For the text-containing cell, return its midpoint in (x, y) coordinate format. 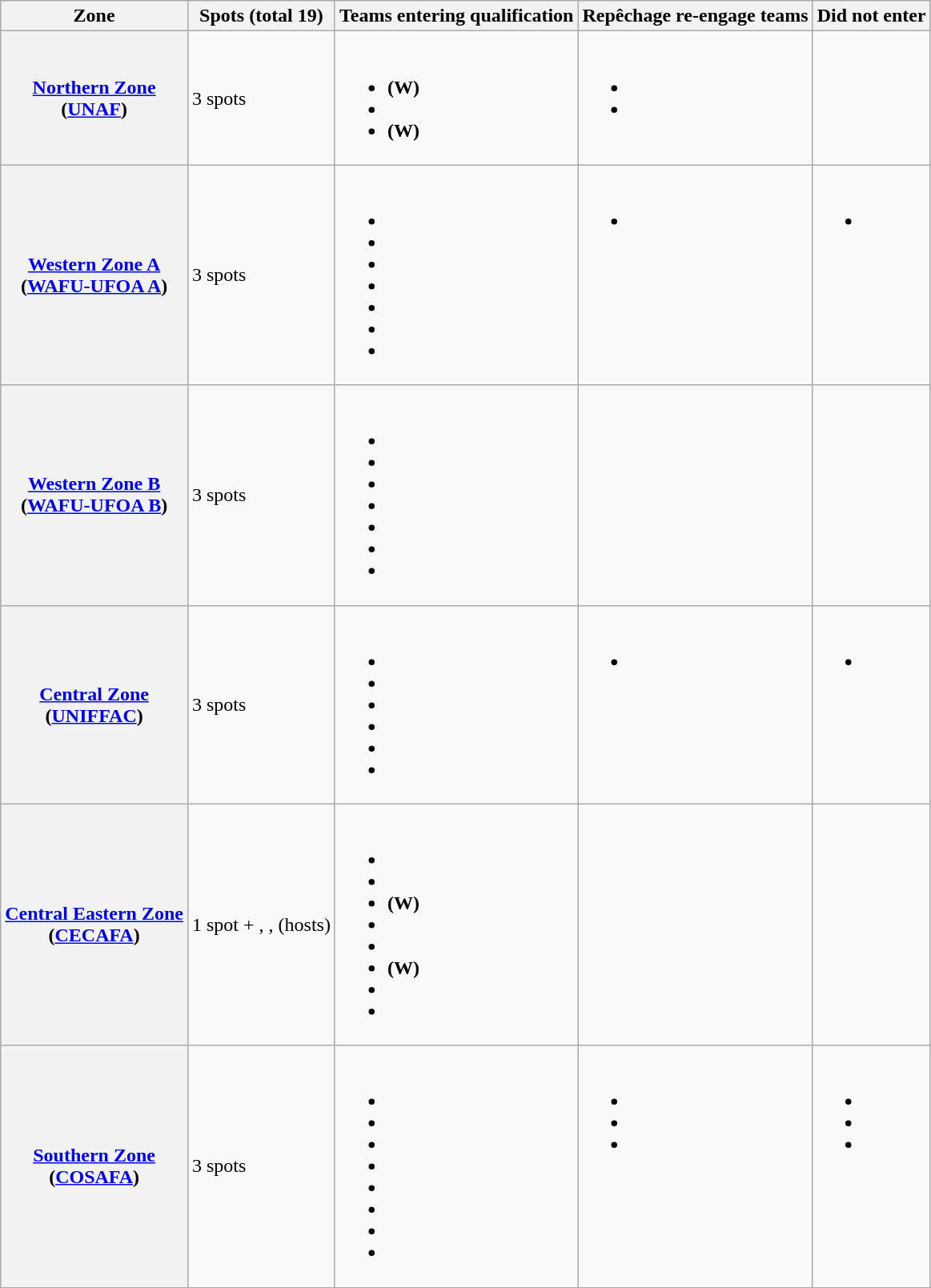
Spots (total 19) (261, 16)
Central Zone(UNIFFAC) (94, 704)
Southern Zone(COSAFA) (94, 1166)
Central Eastern Zone(CECAFA) (94, 925)
Zone (94, 16)
Western Zone B(WAFU-UFOA B) (94, 495)
Did not enter (871, 16)
Teams entering qualification (456, 16)
Northern Zone(UNAF) (94, 98)
Repêchage re-engage teams (695, 16)
Western Zone A(WAFU-UFOA A) (94, 275)
1 spot + , , (hosts) (261, 925)
